Locate the cell with the specified text and output its [x, y] center coordinate. 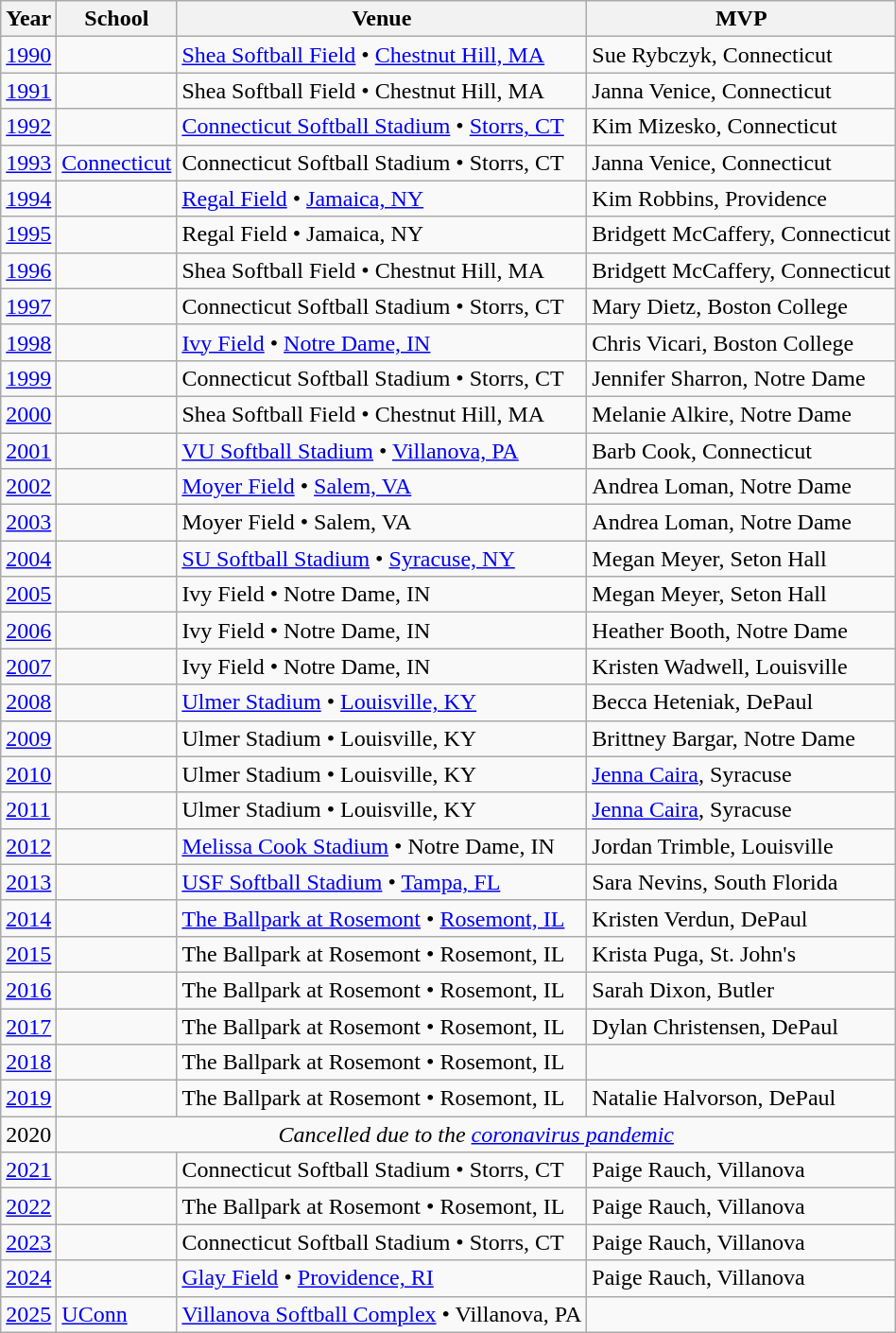
USF Softball Stadium • Tampa, FL [382, 882]
Heather Booth, Notre Dame [741, 631]
Chris Vicari, Boston College [741, 342]
UConn [117, 1314]
2020 [28, 1134]
1995 [28, 234]
Connecticut [117, 163]
2023 [28, 1242]
Cancelled due to the coronavirus pandemic [476, 1134]
2018 [28, 1063]
School [117, 19]
2016 [28, 990]
Glay Field • Providence, RI [382, 1278]
2005 [28, 595]
2019 [28, 1099]
2022 [28, 1206]
Melissa Cook Stadium • Notre Dame, IN [382, 846]
Kristen Wadwell, Louisville [741, 666]
Sara Nevins, South Florida [741, 882]
Year [28, 19]
2004 [28, 559]
Jennifer Sharron, Notre Dame [741, 378]
SU Softball Stadium • Syracuse, NY [382, 559]
Melanie Alkire, Notre Dame [741, 414]
2013 [28, 882]
Krista Puga, St. John's [741, 954]
2006 [28, 631]
MVP [741, 19]
1992 [28, 127]
1999 [28, 378]
Villanova Softball Complex • Villanova, PA [382, 1314]
Kim Mizesko, Connecticut [741, 127]
1998 [28, 342]
2007 [28, 666]
2017 [28, 1026]
Jordan Trimble, Louisville [741, 846]
VU Softball Stadium • Villanova, PA [382, 451]
Mary Dietz, Boston College [741, 306]
1994 [28, 199]
2003 [28, 523]
Becca Heteniak, DePaul [741, 702]
2021 [28, 1170]
2000 [28, 414]
2009 [28, 738]
Kim Robbins, Providence [741, 199]
2012 [28, 846]
Barb Cook, Connecticut [741, 451]
Dylan Christensen, DePaul [741, 1026]
Venue [382, 19]
Brittney Bargar, Notre Dame [741, 738]
2014 [28, 918]
Sue Rybczyk, Connecticut [741, 55]
2010 [28, 774]
2011 [28, 810]
1997 [28, 306]
1996 [28, 270]
Sarah Dixon, Butler [741, 990]
2015 [28, 954]
2001 [28, 451]
1993 [28, 163]
1990 [28, 55]
1991 [28, 91]
2008 [28, 702]
2024 [28, 1278]
Natalie Halvorson, DePaul [741, 1099]
2002 [28, 487]
2025 [28, 1314]
Kristen Verdun, DePaul [741, 918]
